For the text-containing cell, return its midpoint in (x, y) coordinate format. 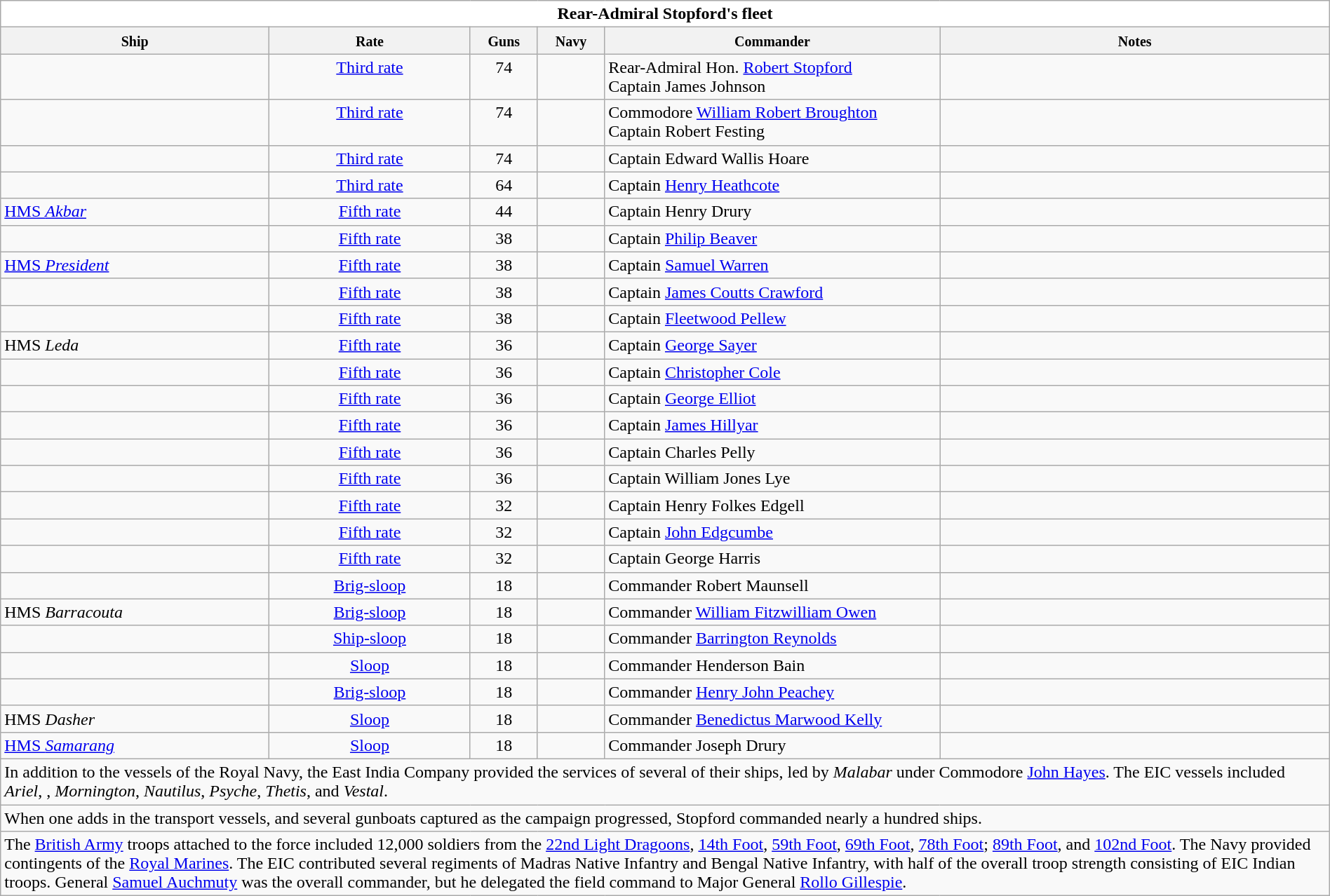
Captain Henry Drury (772, 212)
Commander Henderson Bain (772, 665)
Captain James Coutts Crawford (772, 292)
Captain Philip Beaver (772, 238)
Captain Samuel Warren (772, 265)
Captain George Elliot (772, 399)
Rate (369, 41)
Commodore William Robert BroughtonCaptain Robert Festing (772, 122)
Rear-Admiral Hon. Robert StopfordCaptain James Johnson (772, 77)
Captain Christopher Cole (772, 372)
Captain George Harris (772, 559)
Commander Benedictus Marwood Kelly (772, 719)
64 (504, 185)
Rear-Admiral Stopford's fleet (665, 14)
HMS Leda (135, 345)
Captain Charles Pelly (772, 452)
Captain Henry Folkes Edgell (772, 505)
Captain Fleetwood Pellew (772, 318)
Commander William Fitzwilliam Owen (772, 612)
Captain George Sayer (772, 345)
HMS Barracouta (135, 612)
Captain James Hillyar (772, 426)
Commander Henry John Peachey (772, 692)
Commander Robert Maunsell (772, 585)
Navy (571, 41)
Commander (772, 41)
Captain William Jones Lye (772, 479)
Captain Henry Heathcote (772, 185)
Captain John Edgcumbe (772, 532)
Ship (135, 41)
Commander Joseph Drury (772, 745)
HMS Akbar (135, 212)
Commander Barrington Reynolds (772, 639)
HMS Samarang (135, 745)
Guns (504, 41)
When one adds in the transport vessels, and several gunboats captured as the campaign progressed, Stopford commanded nearly a hundred ships. (665, 818)
Ship-sloop (369, 639)
44 (504, 212)
HMS Dasher (135, 719)
Notes (1135, 41)
HMS President (135, 265)
Captain Edward Wallis Hoare (772, 158)
